Scan for the cell matching the given text and deliver its [x, y] coordinate at center. 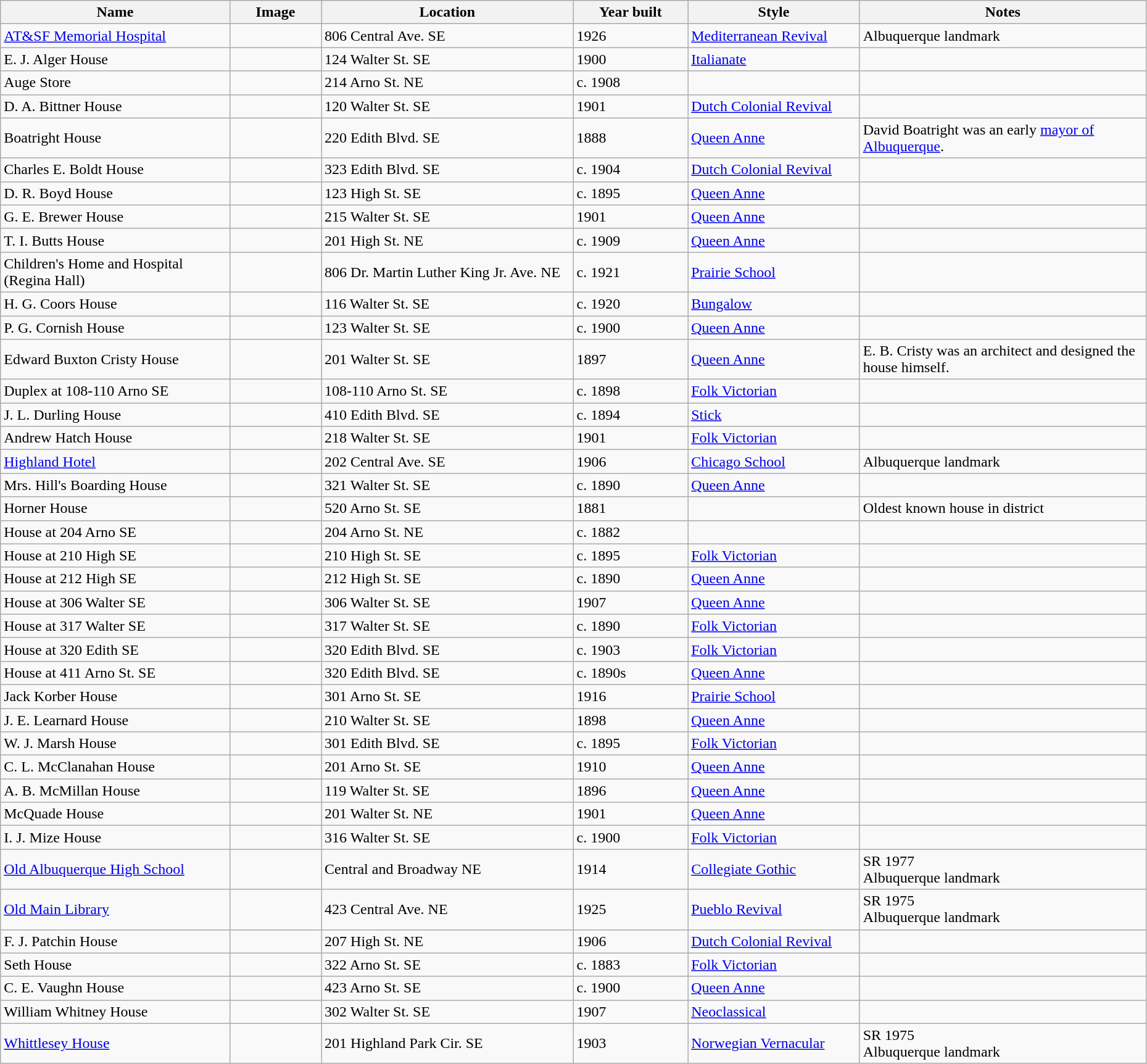
Jack Korber House [115, 696]
1900 [631, 59]
Central and Broadway NE [447, 869]
Chicago School [774, 462]
House at 210 High SE [115, 555]
806 Dr. Martin Luther King Jr. Ave. NE [447, 272]
207 High St. NE [447, 941]
116 Walter St. SE [447, 304]
Highland Hotel [115, 462]
Charles E. Boldt House [115, 170]
201 High St. NE [447, 240]
AT&SF Memorial Hospital [115, 36]
William Whitney House [115, 1012]
201 Walter St. SE [447, 359]
C. L. McClanahan House [115, 767]
423 Arno St. SE [447, 988]
c. 1890s [631, 673]
J. L. Durling House [115, 415]
1910 [631, 767]
House at 212 High SE [115, 579]
SR 1977Albuquerque landmark [1003, 869]
123 High St. SE [447, 193]
E. B. Cristy was an architect and designed the house himself. [1003, 359]
c. 1909 [631, 240]
215 Walter St. SE [447, 217]
Mrs. Hill's Boarding House [115, 485]
W. J. Marsh House [115, 744]
Pueblo Revival [774, 910]
201 Walter St. NE [447, 814]
Oldest known house in district [1003, 509]
1888 [631, 138]
Collegiate Gothic [774, 869]
123 Walter St. SE [447, 328]
F. J. Patchin House [115, 941]
218 Walter St. SE [447, 438]
1926 [631, 36]
Old Albuquerque High School [115, 869]
423 Central Ave. NE [447, 910]
316 Walter St. SE [447, 837]
Children's Home and Hospital (Regina Hall) [115, 272]
306 Walter St. SE [447, 602]
210 Walter St. SE [447, 720]
202 Central Ave. SE [447, 462]
806 Central Ave. SE [447, 36]
119 Walter St. SE [447, 791]
P. G. Cornish House [115, 328]
1925 [631, 910]
1881 [631, 509]
201 Arno St. SE [447, 767]
Horner House [115, 509]
212 High St. SE [447, 579]
410 Edith Blvd. SE [447, 415]
I. J. Mize House [115, 837]
Auge Store [115, 83]
c. 1920 [631, 304]
301 Edith Blvd. SE [447, 744]
204 Arno St. NE [447, 532]
210 High St. SE [447, 555]
Notes [1003, 12]
317 Walter St. SE [447, 626]
321 Walter St. SE [447, 485]
McQuade House [115, 814]
1896 [631, 791]
1903 [631, 1043]
1897 [631, 359]
120 Walter St. SE [447, 106]
Location [447, 12]
Norwegian Vernacular [774, 1043]
Name [115, 12]
House at 320 Edith SE [115, 649]
House at 204 Arno SE [115, 532]
H. G. Coors House [115, 304]
c. 1908 [631, 83]
302 Walter St. SE [447, 1012]
Whittlesey House [115, 1043]
Stick [774, 415]
1914 [631, 869]
Duplex at 108-110 Arno SE [115, 391]
301 Arno St. SE [447, 696]
c. 1883 [631, 965]
c. 1904 [631, 170]
c. 1882 [631, 532]
220 Edith Blvd. SE [447, 138]
124 Walter St. SE [447, 59]
Old Main Library [115, 910]
House at 306 Walter SE [115, 602]
Image [275, 12]
c. 1898 [631, 391]
c. 1894 [631, 415]
Boatright House [115, 138]
D. A. Bittner House [115, 106]
J. E. Learnard House [115, 720]
A. B. McMillan House [115, 791]
201 Highland Park Cir. SE [447, 1043]
T. I. Butts House [115, 240]
Mediterranean Revival [774, 36]
Italianate [774, 59]
323 Edith Blvd. SE [447, 170]
Style [774, 12]
David Boatright was an early mayor of Albuquerque. [1003, 138]
520 Arno St. SE [447, 509]
214 Arno St. NE [447, 83]
Edward Buxton Cristy House [115, 359]
c. 1903 [631, 649]
Bungalow [774, 304]
G. E. Brewer House [115, 217]
Neoclassical [774, 1012]
C. E. Vaughn House [115, 988]
House at 317 Walter SE [115, 626]
E. J. Alger House [115, 59]
322 Arno St. SE [447, 965]
Andrew Hatch House [115, 438]
D. R. Boyd House [115, 193]
1898 [631, 720]
House at 411 Arno St. SE [115, 673]
Seth House [115, 965]
c. 1921 [631, 272]
1916 [631, 696]
Year built [631, 12]
108-110 Arno St. SE [447, 391]
